Identify which cell holds the provided text, then report its (X, Y) central coordinate. 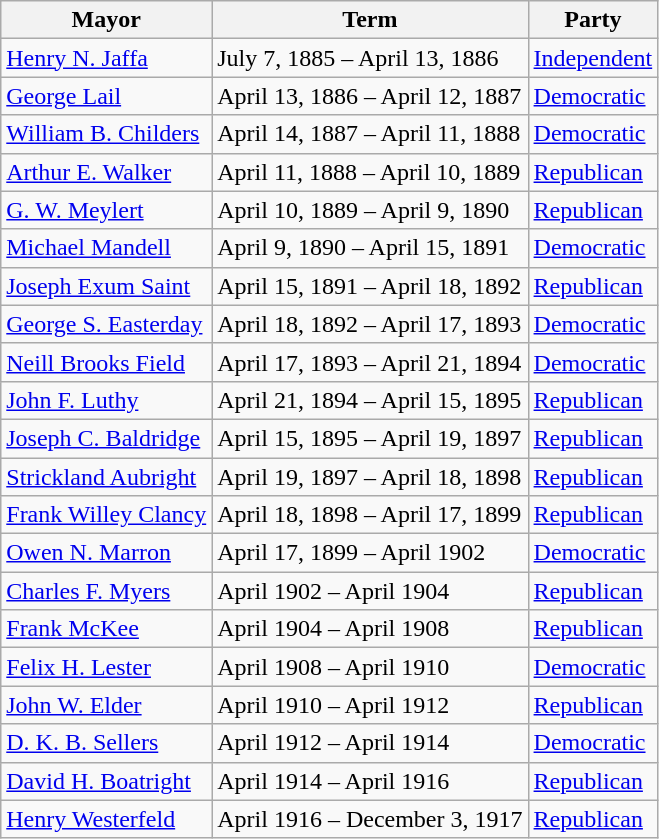
Owen N. Marron (106, 553)
Independent (593, 58)
Term (370, 20)
Party (593, 20)
April 21, 1894 – April 15, 1895 (370, 400)
Henry Westerfeld (106, 819)
April 10, 1889 – April 9, 1890 (370, 210)
April 15, 1895 – April 19, 1897 (370, 438)
April 13, 1886 – April 12, 1887 (370, 96)
April 17, 1893 – April 21, 1894 (370, 362)
April 11, 1888 – April 10, 1889 (370, 172)
Joseph Exum Saint (106, 286)
Michael Mandell (106, 248)
Joseph C. Baldridge (106, 438)
John W. Elder (106, 705)
Mayor (106, 20)
Felix H. Lester (106, 667)
April 1914 – April 1916 (370, 781)
April 14, 1887 – April 11, 1888 (370, 134)
George Lail (106, 96)
April 18, 1892 – April 17, 1893 (370, 324)
David H. Boatright (106, 781)
D. K. B. Sellers (106, 743)
G. W. Meylert (106, 210)
Frank McKee (106, 629)
April 9, 1890 – April 15, 1891 (370, 248)
April 1916 – December 3, 1917 (370, 819)
July 7, 1885 – April 13, 1886 (370, 58)
April 1912 – April 1914 (370, 743)
Henry N. Jaffa (106, 58)
April 15, 1891 – April 18, 1892 (370, 286)
William B. Childers (106, 134)
Neill Brooks Field (106, 362)
April 1904 – April 1908 (370, 629)
April 1902 – April 1904 (370, 591)
Arthur E. Walker (106, 172)
John F. Luthy (106, 400)
Charles F. Myers (106, 591)
April 1910 – April 1912 (370, 705)
April 1908 – April 1910 (370, 667)
Strickland Aubright (106, 477)
April 17, 1899 – April 1902 (370, 553)
April 18, 1898 – April 17, 1899 (370, 515)
April 19, 1897 – April 18, 1898 (370, 477)
Frank Willey Clancy (106, 515)
George S. Easterday (106, 324)
